Scan for the cell matching the given text and deliver its [X, Y] coordinate at center. 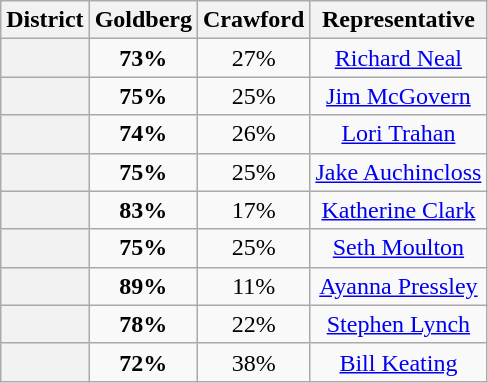
27% [254, 58]
17% [254, 210]
Goldberg [143, 20]
Ayanna Pressley [398, 286]
26% [254, 134]
38% [254, 362]
Katherine Clark [398, 210]
78% [143, 324]
Richard Neal [398, 58]
83% [143, 210]
District [45, 20]
74% [143, 134]
Jake Auchincloss [398, 172]
11% [254, 286]
72% [143, 362]
22% [254, 324]
Lori Trahan [398, 134]
Bill Keating [398, 362]
Stephen Lynch [398, 324]
Representative [398, 20]
Crawford [254, 20]
Seth Moulton [398, 248]
73% [143, 58]
Jim McGovern [398, 96]
89% [143, 286]
